Output the [x, y] coordinate of the center of the cell containing the given text.  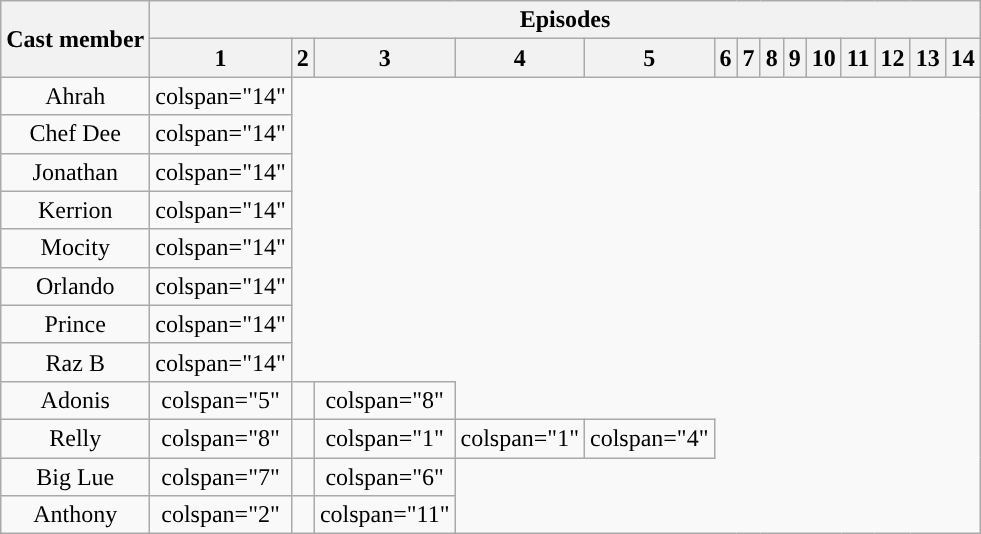
9 [794, 58]
10 [824, 58]
colspan="2" [221, 515]
Chef Dee [76, 134]
2 [302, 58]
Jonathan [76, 172]
colspan="5" [221, 400]
Mocity [76, 248]
Orlando [76, 286]
Cast member [76, 39]
5 [649, 58]
Episodes [565, 20]
Anthony [76, 515]
Kerrion [76, 210]
Adonis [76, 400]
4 [520, 58]
12 [892, 58]
Raz B [76, 362]
11 [858, 58]
Ahrah [76, 96]
14 [962, 58]
3 [384, 58]
13 [928, 58]
colspan="11" [384, 515]
1 [221, 58]
colspan="7" [221, 477]
7 [748, 58]
6 [726, 58]
Big Lue [76, 477]
Prince [76, 324]
8 [772, 58]
Relly [76, 438]
colspan="4" [649, 438]
colspan="6" [384, 477]
